Detect which cell encompasses the target text, then output its [x, y] center coordinate. 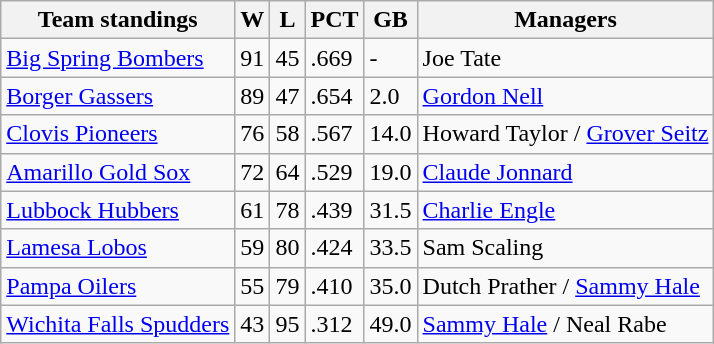
14.0 [390, 134]
- [390, 58]
58 [288, 134]
Charlie Engle [566, 210]
2.0 [390, 96]
47 [288, 96]
95 [288, 324]
31.5 [390, 210]
61 [252, 210]
.424 [334, 248]
55 [252, 286]
Dutch Prather / Sammy Hale [566, 286]
Borger Gassers [118, 96]
89 [252, 96]
PCT [334, 20]
Joe Tate [566, 58]
Lubbock Hubbers [118, 210]
49.0 [390, 324]
Big Spring Bombers [118, 58]
Managers [566, 20]
.654 [334, 96]
GB [390, 20]
Gordon Nell [566, 96]
.669 [334, 58]
Sammy Hale / Neal Rabe [566, 324]
Pampa Oilers [118, 286]
78 [288, 210]
.439 [334, 210]
Wichita Falls Spudders [118, 324]
76 [252, 134]
91 [252, 58]
Howard Taylor / Grover Seitz [566, 134]
.410 [334, 286]
35.0 [390, 286]
W [252, 20]
19.0 [390, 172]
Clovis Pioneers [118, 134]
79 [288, 286]
.529 [334, 172]
Claude Jonnard [566, 172]
.567 [334, 134]
Sam Scaling [566, 248]
.312 [334, 324]
43 [252, 324]
64 [288, 172]
Lamesa Lobos [118, 248]
72 [252, 172]
45 [288, 58]
Team standings [118, 20]
L [288, 20]
33.5 [390, 248]
Amarillo Gold Sox [118, 172]
80 [288, 248]
59 [252, 248]
